Search for the cell housing the specified text and yield its (X, Y) center coordinate. 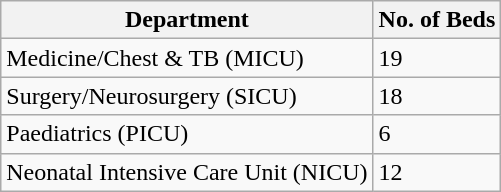
Medicine/Chest & TB (MICU) (187, 58)
6 (437, 134)
19 (437, 58)
Paediatrics (PICU) (187, 134)
18 (437, 96)
Surgery/Neurosurgery (SICU) (187, 96)
Department (187, 20)
No. of Beds (437, 20)
Neonatal Intensive Care Unit (NICU) (187, 172)
12 (437, 172)
